Output the (x, y) coordinate of the center of the cell containing the given text.  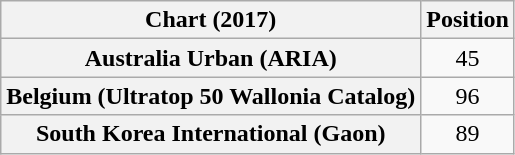
Australia Urban (ARIA) (211, 58)
45 (468, 58)
South Korea International (Gaon) (211, 134)
Chart (2017) (211, 20)
Position (468, 20)
Belgium (Ultratop 50 Wallonia Catalog) (211, 96)
96 (468, 96)
89 (468, 134)
